Locate the cell with the specified text and output its [X, Y] center coordinate. 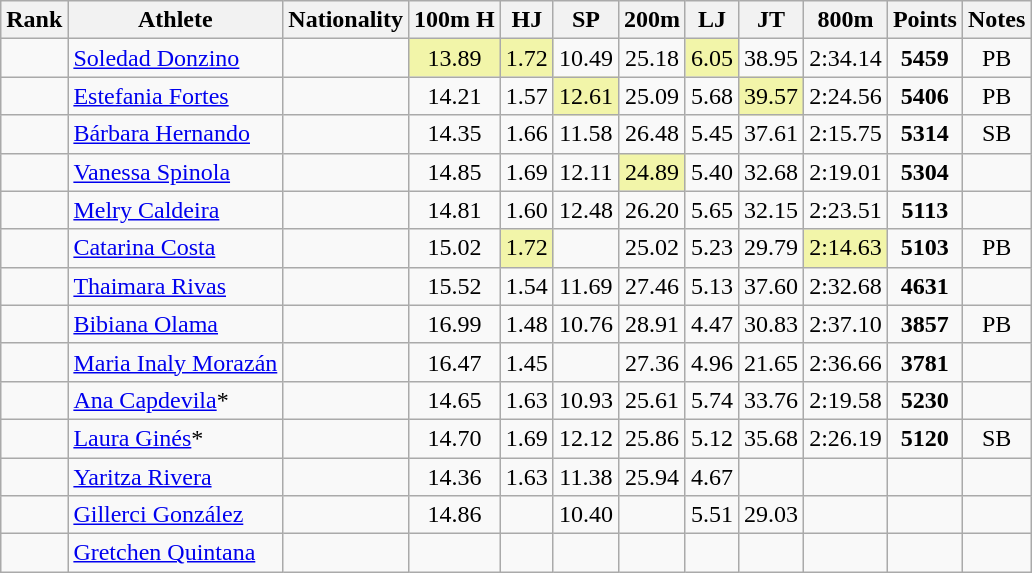
HJ [526, 20]
Nationality [346, 20]
10.76 [586, 324]
5.23 [712, 248]
26.48 [652, 134]
35.68 [772, 438]
Bibiana Olama [176, 324]
14.35 [455, 134]
Yaritza Rivera [176, 477]
Gillerci González [176, 515]
2:32.68 [846, 286]
15.52 [455, 286]
Ana Capdevila* [176, 400]
27.36 [652, 362]
5304 [924, 172]
4.96 [712, 362]
25.94 [652, 477]
5113 [924, 210]
Melry Caldeira [176, 210]
12.61 [586, 96]
2:36.66 [846, 362]
4.47 [712, 324]
5.40 [712, 172]
25.86 [652, 438]
5.74 [712, 400]
2:37.10 [846, 324]
25.02 [652, 248]
2:19.58 [846, 400]
Notes [996, 20]
5.45 [712, 134]
2:15.75 [846, 134]
12.11 [586, 172]
24.89 [652, 172]
25.18 [652, 58]
5314 [924, 134]
15.02 [455, 248]
Vanessa Spinola [176, 172]
12.48 [586, 210]
Thaimara Rivas [176, 286]
14.86 [455, 515]
32.68 [772, 172]
1.48 [526, 324]
27.46 [652, 286]
6.05 [712, 58]
2:24.56 [846, 96]
10.93 [586, 400]
Rank [34, 20]
2:23.51 [846, 210]
5103 [924, 248]
16.99 [455, 324]
16.47 [455, 362]
21.65 [772, 362]
25.09 [652, 96]
11.38 [586, 477]
SP [586, 20]
10.40 [586, 515]
14.70 [455, 438]
5.65 [712, 210]
14.36 [455, 477]
Bárbara Hernando [176, 134]
29.03 [772, 515]
37.61 [772, 134]
Soledad Donzino [176, 58]
5230 [924, 400]
5120 [924, 438]
1.54 [526, 286]
5.68 [712, 96]
JT [772, 20]
800m [846, 20]
13.89 [455, 58]
11.58 [586, 134]
100m H [455, 20]
LJ [712, 20]
12.12 [586, 438]
10.49 [586, 58]
2:34.14 [846, 58]
32.15 [772, 210]
2:19.01 [846, 172]
29.79 [772, 248]
14.65 [455, 400]
33.76 [772, 400]
2:26.19 [846, 438]
Maria Inaly Morazán [176, 362]
1.45 [526, 362]
Laura Ginés* [176, 438]
Athlete [176, 20]
Gretchen Quintana [176, 553]
5.13 [712, 286]
1.60 [526, 210]
5406 [924, 96]
3781 [924, 362]
1.57 [526, 96]
14.21 [455, 96]
30.83 [772, 324]
25.61 [652, 400]
Points [924, 20]
14.85 [455, 172]
5.12 [712, 438]
5459 [924, 58]
39.57 [772, 96]
3857 [924, 324]
2:14.63 [846, 248]
11.69 [586, 286]
5.51 [712, 515]
14.81 [455, 210]
Catarina Costa [176, 248]
Estefania Fortes [176, 96]
28.91 [652, 324]
37.60 [772, 286]
1.66 [526, 134]
4.67 [712, 477]
26.20 [652, 210]
200m [652, 20]
38.95 [772, 58]
4631 [924, 286]
